Determine the [x, y] coordinate at the center of the cell enclosing the given text.  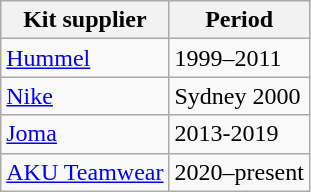
2013-2019 [239, 134]
Hummel [85, 58]
AKU Teamwear [85, 172]
1999–2011 [239, 58]
Joma [85, 134]
Sydney 2000 [239, 96]
Kit supplier [85, 20]
Nike [85, 96]
2020–present [239, 172]
Period [239, 20]
